Provide the [X, Y] coordinate of the cell's center where the given text is located.  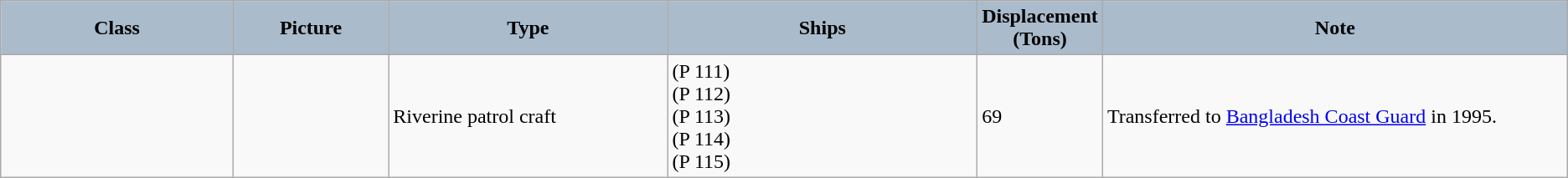
(P 111) (P 112) (P 113) (P 114) (P 115) [823, 116]
Ships [823, 28]
Riverine patrol craft [528, 116]
Note [1335, 28]
Displacement (Tons) [1040, 28]
Type [528, 28]
Picture [311, 28]
Transferred to Bangladesh Coast Guard in 1995. [1335, 116]
69 [1040, 116]
Class [117, 28]
